Scan for the cell matching the given text and deliver its (x, y) coordinate at center. 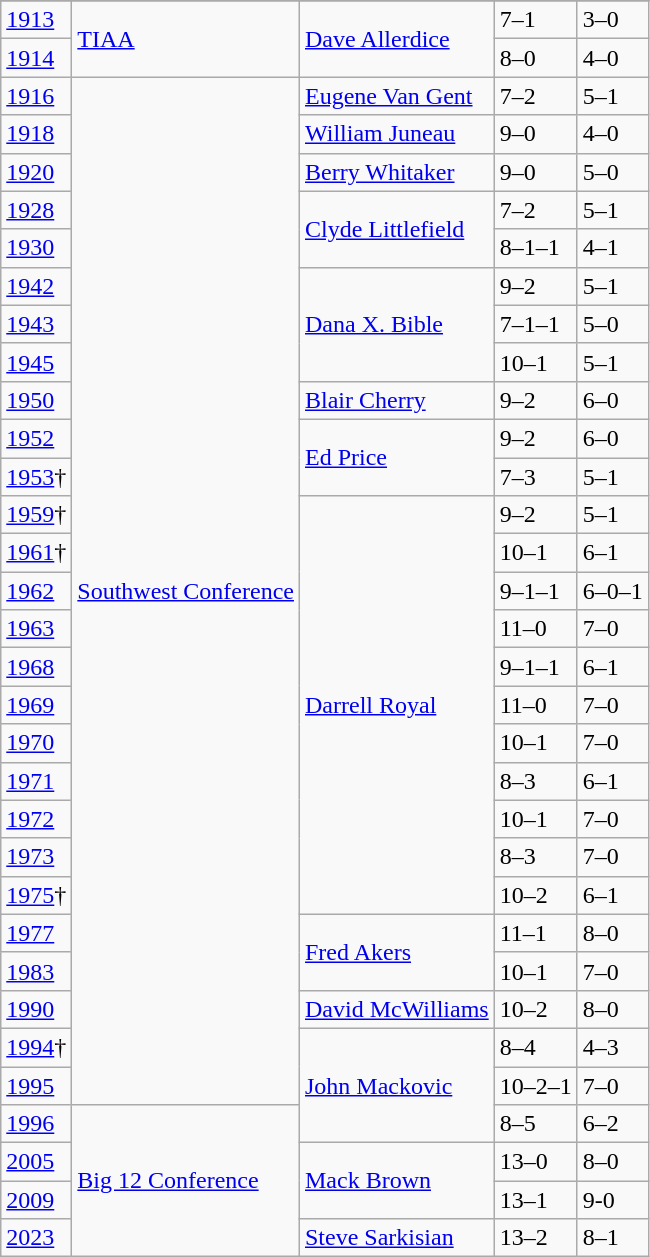
8–4 (536, 1047)
Darrell Royal (396, 706)
Eugene Van Gent (396, 96)
1973 (36, 857)
Blair Cherry (396, 400)
10–2–1 (536, 1085)
11–1 (536, 933)
13–1 (536, 1200)
David McWilliams (396, 1009)
William Juneau (396, 134)
7–3 (536, 477)
1928 (36, 210)
2009 (36, 1200)
1963 (36, 629)
Clyde Littlefield (396, 229)
9-0 (612, 1200)
1959† (36, 515)
1983 (36, 971)
1953† (36, 477)
13–2 (536, 1238)
8–5 (536, 1124)
1942 (36, 286)
1996 (36, 1124)
Southwest Conference (186, 591)
1972 (36, 819)
Steve Sarkisian (396, 1238)
1930 (36, 248)
4–3 (612, 1047)
1945 (36, 362)
Mack Brown (396, 1181)
Ed Price (396, 457)
1914 (36, 58)
John Mackovic (396, 1085)
1950 (36, 400)
TIAA (186, 39)
1961† (36, 553)
1971 (36, 781)
Berry Whitaker (396, 172)
2005 (36, 1162)
4–1 (612, 248)
1970 (36, 743)
1969 (36, 705)
1920 (36, 172)
1990 (36, 1009)
1975† (36, 895)
1943 (36, 324)
1968 (36, 667)
13–0 (536, 1162)
1977 (36, 933)
6–0–1 (612, 591)
1952 (36, 438)
6–2 (612, 1124)
1994† (36, 1047)
1916 (36, 96)
1995 (36, 1085)
Fred Akers (396, 952)
8–1–1 (536, 248)
Dave Allerdice (396, 39)
1913 (36, 20)
Big 12 Conference (186, 1181)
3–0 (612, 20)
1962 (36, 591)
7–1 (536, 20)
8–1 (612, 1238)
2023 (36, 1238)
1918 (36, 134)
7–1–1 (536, 324)
Dana X. Bible (396, 324)
